Determine the (X, Y) coordinate at the center of the cell enclosing the given text.  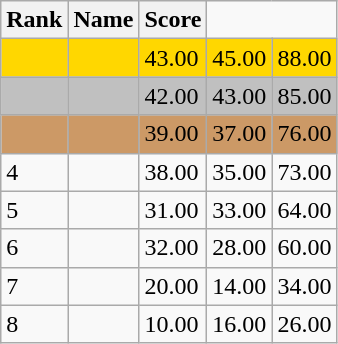
76.00 (304, 134)
39.00 (173, 134)
85.00 (304, 96)
60.00 (304, 248)
16.00 (240, 324)
38.00 (173, 172)
6 (34, 248)
10.00 (173, 324)
88.00 (304, 58)
73.00 (304, 172)
Score (173, 20)
35.00 (240, 172)
4 (34, 172)
31.00 (173, 210)
28.00 (240, 248)
37.00 (240, 134)
14.00 (240, 286)
7 (34, 286)
Rank (34, 20)
34.00 (304, 286)
Name (104, 20)
42.00 (173, 96)
5 (34, 210)
26.00 (304, 324)
64.00 (304, 210)
32.00 (173, 248)
8 (34, 324)
33.00 (240, 210)
45.00 (240, 58)
20.00 (173, 286)
